Return (X, Y) of the center of cell containing provided text 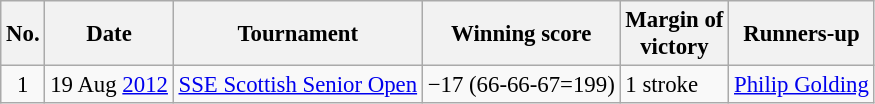
Philip Golding (802, 85)
Date (109, 34)
SSE Scottish Senior Open (298, 85)
1 stroke (674, 85)
Tournament (298, 34)
1 (23, 85)
−17 (66-66-67=199) (521, 85)
Runners-up (802, 34)
Winning score (521, 34)
Margin ofvictory (674, 34)
19 Aug 2012 (109, 85)
No. (23, 34)
